Pinpoint the cell where the given text exists, returning its (X, Y) midpoint coordinate. 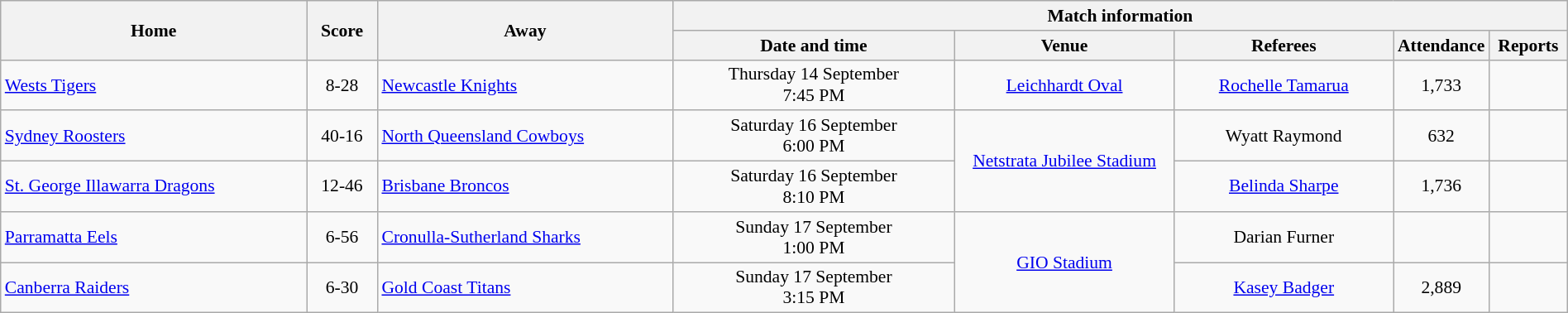
St. George Illawarra Dragons (154, 187)
Sunday 17 September3:15 PM (814, 288)
Home (154, 30)
Rochelle Tamarua (1284, 84)
Sunday 17 September1:00 PM (814, 237)
Thursday 14 September7:45 PM (814, 84)
Newcastle Knights (524, 84)
Sydney Roosters (154, 136)
Score (342, 30)
1,733 (1441, 84)
Parramatta Eels (154, 237)
Match information (1120, 16)
Netstrata Jubilee Stadium (1064, 161)
2,889 (1441, 288)
Wests Tigers (154, 84)
1,736 (1441, 187)
Leichhardt Oval (1064, 84)
Attendance (1441, 46)
Venue (1064, 46)
Date and time (814, 46)
Cronulla-Sutherland Sharks (524, 237)
GIO Stadium (1064, 262)
632 (1441, 136)
12-46 (342, 187)
Saturday 16 September8:10 PM (814, 187)
Kasey Badger (1284, 288)
Belinda Sharpe (1284, 187)
6-30 (342, 288)
Brisbane Broncos (524, 187)
Away (524, 30)
Darian Furner (1284, 237)
8-28 (342, 84)
North Queensland Cowboys (524, 136)
Reports (1528, 46)
Referees (1284, 46)
6-56 (342, 237)
Saturday 16 September6:00 PM (814, 136)
40-16 (342, 136)
Canberra Raiders (154, 288)
Wyatt Raymond (1284, 136)
Gold Coast Titans (524, 288)
